Search for the cell housing the specified text and yield its (x, y) center coordinate. 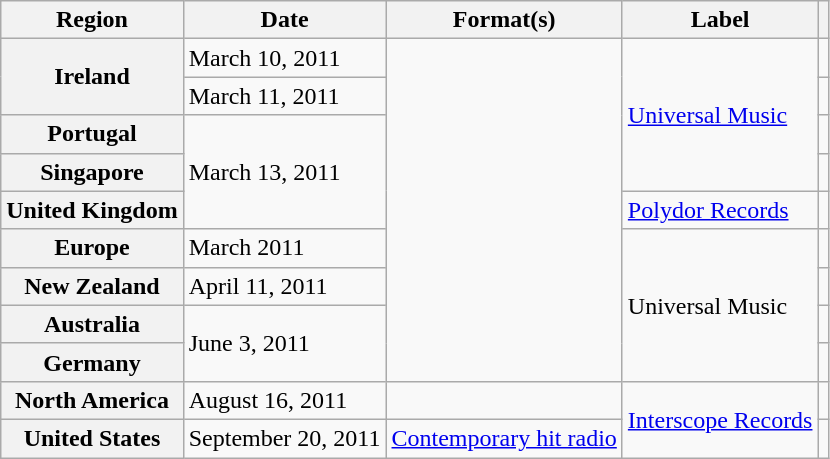
March 2011 (284, 248)
August 16, 2011 (284, 400)
Region (92, 20)
Date (284, 20)
Format(s) (504, 20)
March 10, 2011 (284, 58)
New Zealand (92, 286)
Interscope Records (720, 419)
Singapore (92, 172)
April 11, 2011 (284, 286)
United Kingdom (92, 210)
March 13, 2011 (284, 172)
Contemporary hit radio (504, 438)
March 11, 2011 (284, 96)
Europe (92, 248)
Portugal (92, 134)
Germany (92, 362)
Polydor Records (720, 210)
United States (92, 438)
June 3, 2011 (284, 343)
Label (720, 20)
Ireland (92, 77)
Australia (92, 324)
September 20, 2011 (284, 438)
North America (92, 400)
